Return (x, y) of the center of cell containing provided text 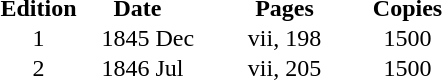
vii, 198 (284, 38)
1845 Dec (162, 38)
